Return (X, Y) of the center of cell containing provided text 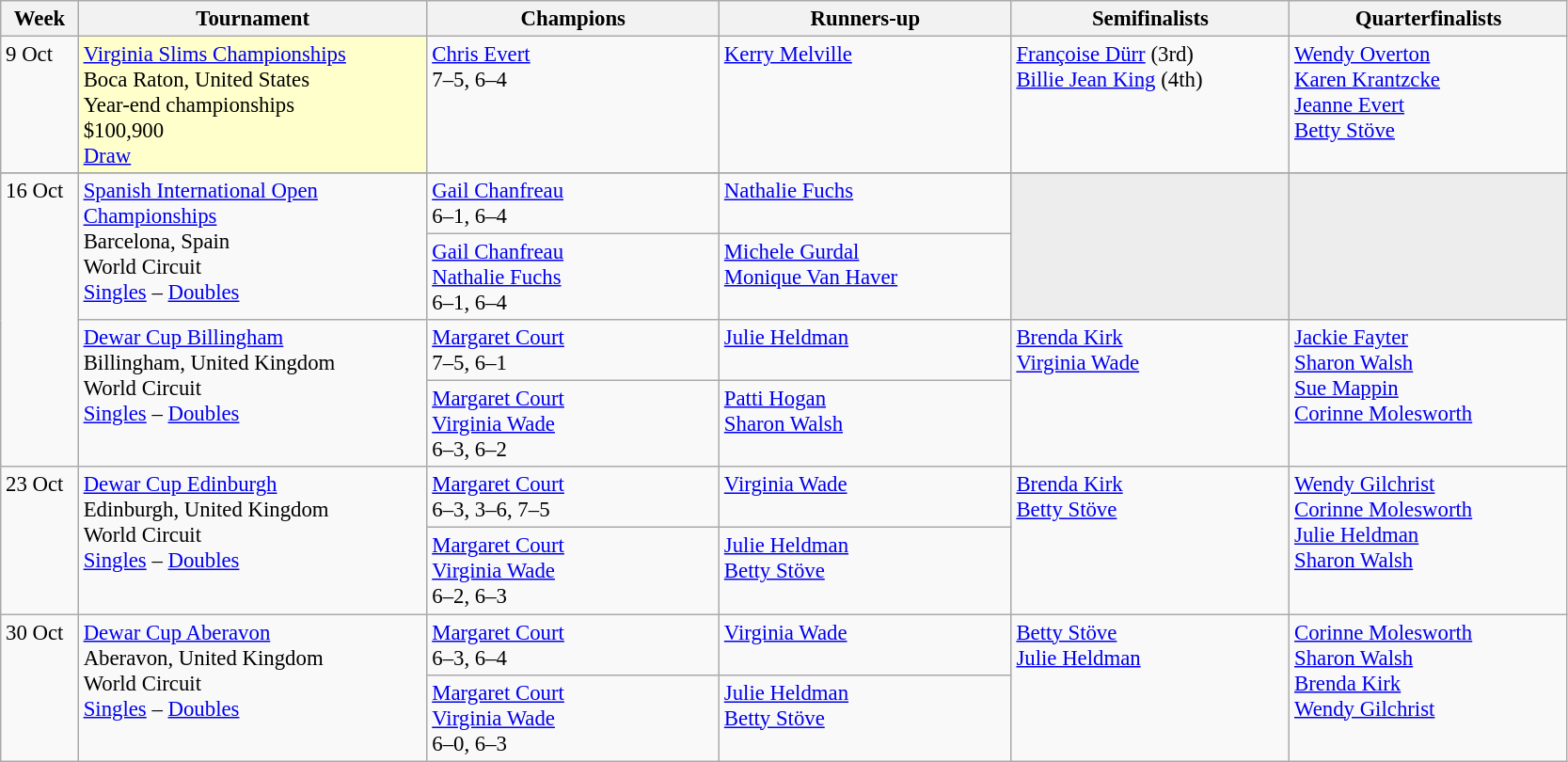
Champions (574, 19)
Corinne Molesworth Sharon Walsh Brenda Kirk Wendy Gilchrist (1429, 688)
9 Oct (40, 105)
Margaret Court 6–3, 6–4 (574, 645)
Chris Evert 7–5, 6–4 (574, 105)
Margaret Court 6–3, 3–6, 7–5 (574, 497)
Semifinalists (1150, 19)
30 Oct (40, 688)
Tournament (252, 19)
Gail Chanfreau 6–1, 6–4 (574, 203)
Jackie Fayter Sharon Walsh Sue Mappin Corinne Molesworth (1429, 393)
Kerry Melville (865, 105)
Margaret Court Virginia Wade 6–2, 6–3 (574, 571)
Margaret Court Virginia Wade 6–0, 6–3 (574, 718)
Gail Chanfreau Nathalie Fuchs 6–1, 6–4 (574, 278)
Michele Gurdal Monique Van Haver (865, 278)
Julie Heldman (865, 350)
Wendy Overton Karen Krantzcke Jeanne Evert Betty Stöve (1429, 105)
Nathalie Fuchs (865, 203)
16 Oct (40, 320)
Patti Hogan Sharon Walsh (865, 424)
Brenda Kirk Betty Stöve (1150, 540)
Dewar Cup Edinburgh Edinburgh, United KingdomWorld CircuitSingles – Doubles (252, 540)
Runners-up (865, 19)
Week (40, 19)
Betty Stöve Julie Heldman (1150, 688)
Spanish International Open Championships Barcelona, SpainWorld CircuitSingles – Doubles (252, 246)
Dewar Cup Billingham Billingham, United KingdomWorld CircuitSingles – Doubles (252, 393)
Brenda Kirk Virginia Wade (1150, 393)
23 Oct (40, 540)
Margaret Court 7–5, 6–1 (574, 350)
Virginia Slims ChampionshipsBoca Raton, United StatesYear-end championships$100,900Draw (252, 105)
Françoise Dürr (3rd) Billie Jean King (4th) (1150, 105)
Dewar Cup Aberavon Aberavon, United KingdomWorld CircuitSingles – Doubles (252, 688)
Quarterfinalists (1429, 19)
Margaret Court Virginia Wade 6–3, 6–2 (574, 424)
Wendy Gilchrist Corinne Molesworth Julie Heldman Sharon Walsh (1429, 540)
